Provide the [x, y] coordinate of the cell's center where the given text is located.  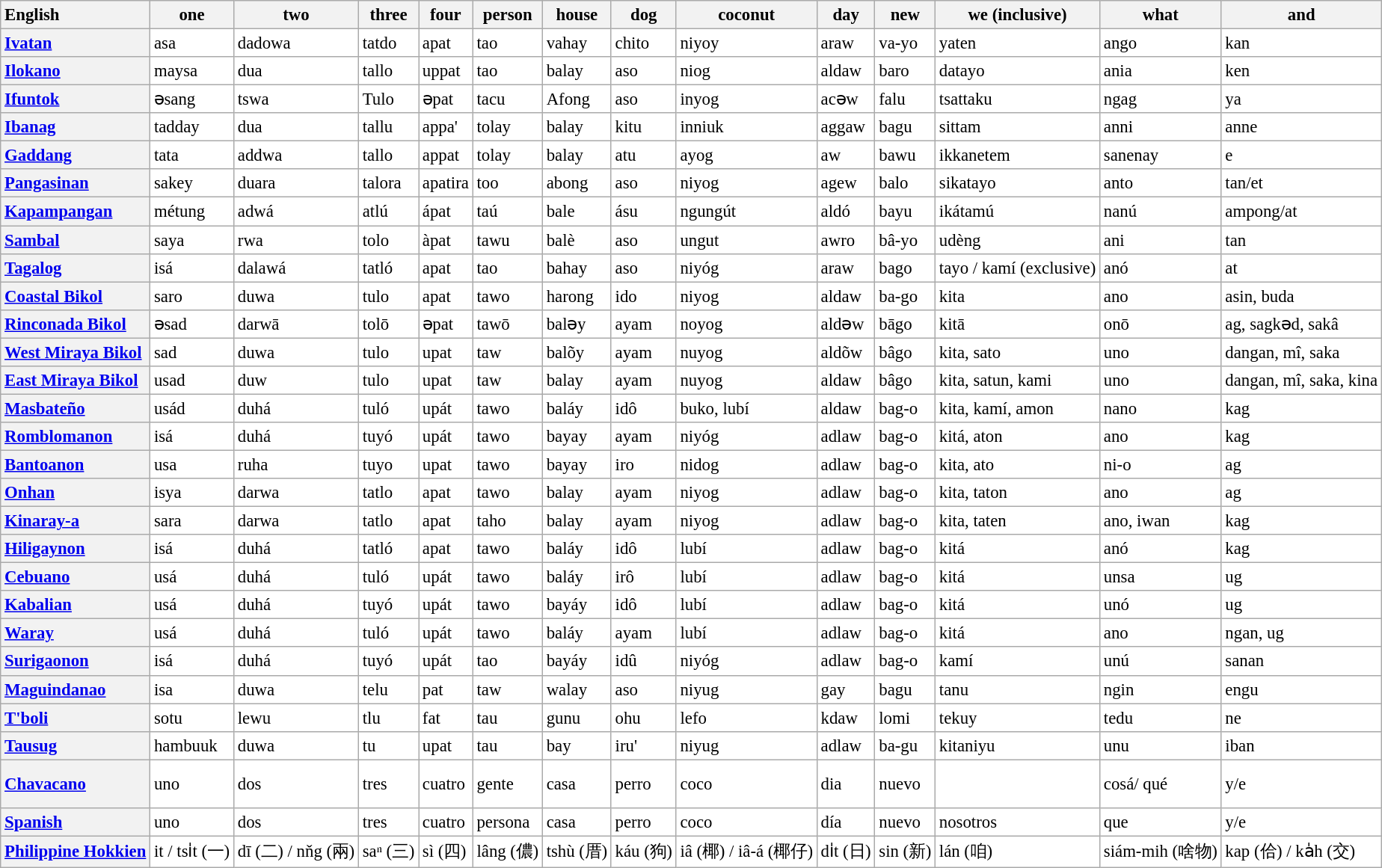
duara [296, 183]
Chavacano [76, 784]
ungut [746, 240]
tuyo [388, 464]
taú [507, 212]
sara [192, 521]
asin, buda [1301, 296]
tolō [388, 324]
aw [846, 156]
kap (佮) / ka̍h (交) [1301, 852]
usad [192, 381]
Kabalian [76, 605]
əsang [192, 99]
yaten [1018, 43]
əsad [192, 324]
adwá [296, 212]
siám-mih (啥物) [1161, 852]
kita, ato [1018, 464]
tswa [296, 99]
Ivatan [76, 43]
dalawá [296, 268]
va-yo [905, 43]
dangan, mî, saka, kina [1301, 381]
Waray [76, 633]
vahay [577, 43]
talora [388, 183]
usa [192, 464]
ikátamú [1018, 212]
unó [1161, 605]
agew [846, 183]
ni-o [1161, 464]
maysa [192, 71]
aldó [846, 212]
acəw [846, 99]
balõy [577, 352]
Ibanag [76, 127]
it / tsi̍t (一) [192, 852]
onō [1161, 324]
nidog [746, 464]
Coastal Bikol [76, 296]
que [1161, 822]
ken [1301, 71]
anne [1301, 127]
iro [643, 464]
Gaddang [76, 156]
di̍t (日) [846, 852]
dog [643, 15]
kitá, aton [1018, 437]
ayog [746, 156]
sanenay [1161, 156]
tlu [388, 718]
sakey [192, 183]
appa' [446, 127]
irô [643, 577]
lewu [296, 718]
Rinconada Bikol [76, 324]
kitaniyu [1018, 745]
Afong [577, 99]
atu [643, 156]
at [1301, 268]
lán (咱) [1018, 852]
Tagalog [76, 268]
unú [1161, 662]
datayo [1018, 71]
aldõw [846, 352]
sad [192, 352]
Hiligaynon [76, 549]
káu (狗) [643, 852]
inyog [746, 99]
ano, iwan [1161, 521]
kita, kamí, amon [1018, 408]
day [846, 15]
sì (四) [446, 852]
kita [1018, 296]
saro [192, 296]
lefo [746, 718]
darwā [296, 324]
kita, sato [1018, 352]
iban [1301, 745]
kdaw [846, 718]
rwa [296, 240]
sin (新) [905, 852]
tedu [1161, 718]
métung [192, 212]
saya [192, 240]
buko, lubí [746, 408]
three [388, 15]
bawu [905, 156]
West Miraya Bikol [76, 352]
tanu [1018, 689]
addwa [296, 156]
Romblomanon [76, 437]
tekuy [1018, 718]
new [905, 15]
tayo / kamí (exclusive) [1018, 268]
ápat [446, 212]
isya [192, 493]
ngag [1161, 99]
ngin [1161, 689]
house [577, 15]
sotu [192, 718]
tawō [507, 324]
chito [643, 43]
bago [905, 268]
tacu [507, 99]
Sambal [76, 240]
ohu [643, 718]
baləy [577, 324]
East Miraya Bikol [76, 381]
idû [643, 662]
aggaw [846, 127]
kitu [643, 127]
asa [192, 43]
four [446, 15]
one [192, 15]
kan [1301, 43]
nosotros [1018, 822]
Philippine Hokkien [76, 852]
tadday [192, 127]
Tausug [76, 745]
ba-gu [905, 745]
bale [577, 212]
dadowa [296, 43]
tolo [388, 240]
ya [1301, 99]
pat [446, 689]
gunu [577, 718]
tshù (厝) [577, 852]
ngungút [746, 212]
balè [577, 240]
Kapampangan [76, 212]
tawu [507, 240]
telu [388, 689]
bayu [905, 212]
ido [643, 296]
tan [1301, 240]
T'boli [76, 718]
person [507, 15]
sittam [1018, 127]
iru' [643, 745]
nano [1161, 408]
anto [1161, 183]
uppat [446, 71]
bahay [577, 268]
coconut [746, 15]
ag, sagkəd, sakâ [1301, 324]
persona [507, 822]
engu [1301, 689]
balo [905, 183]
saⁿ (三) [388, 852]
ne [1301, 718]
ampong/at [1301, 212]
fat [446, 718]
Maguindanao [76, 689]
inniuk [746, 127]
dī (二) / nňg (兩) [296, 852]
bāgo [905, 324]
baro [905, 71]
two [296, 15]
English [76, 15]
Masbateño [76, 408]
nanú [1161, 212]
apatira [446, 183]
ásu [643, 212]
appat [446, 156]
dangan, mî, saka [1301, 352]
día [846, 822]
Ifuntok [76, 99]
sanan [1301, 662]
tu [388, 745]
gay [846, 689]
Cebuano [76, 577]
duw [296, 381]
anni [1161, 127]
udèng [1018, 240]
abong [577, 183]
taho [507, 521]
iâ (椰) / iâ-á (椰仔) [746, 852]
lomi [905, 718]
ania [1161, 71]
tan/et [1301, 183]
falu [905, 99]
usád [192, 408]
Ilokano [76, 71]
unsa [1161, 577]
niog [746, 71]
awro [846, 240]
lâng (儂) [507, 852]
too [507, 183]
aldəw [846, 324]
cosá/ qué [1161, 784]
kitā [1018, 324]
Tulo [388, 99]
Pangasinan [76, 183]
tatdo [388, 43]
e [1301, 156]
what [1161, 15]
harong [577, 296]
Bantoanon [76, 464]
bâ-yo [905, 240]
walay [577, 689]
kita, taton [1018, 493]
ikkanetem [1018, 156]
niyoy [746, 43]
Kinaray-a [76, 521]
dia [846, 784]
isa [192, 689]
kamí [1018, 662]
and [1301, 15]
sikatayo [1018, 183]
gente [507, 784]
unu [1161, 745]
Surigaonon [76, 662]
Spanish [76, 822]
tallu [388, 127]
ba-go [905, 296]
kita, taten [1018, 521]
kita, satun, kami [1018, 381]
tata [192, 156]
we (inclusive) [1018, 15]
ngan, ug [1301, 633]
atlú [388, 212]
bay [577, 745]
tsattaku [1018, 99]
hambuuk [192, 745]
ani [1161, 240]
noyog [746, 324]
ruha [296, 464]
ango [1161, 43]
Onhan [76, 493]
àpat [446, 240]
